Output the [x, y] coordinate of the center of the cell containing the given text.  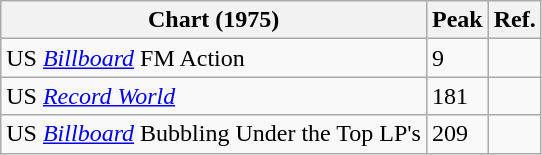
US Billboard FM Action [214, 58]
209 [457, 134]
Chart (1975) [214, 20]
US Billboard Bubbling Under the Top LP's [214, 134]
US Record World [214, 96]
Ref. [514, 20]
Peak [457, 20]
181 [457, 96]
9 [457, 58]
